Return the (X, Y) coordinate for the center point of the cell that contains the specified text.  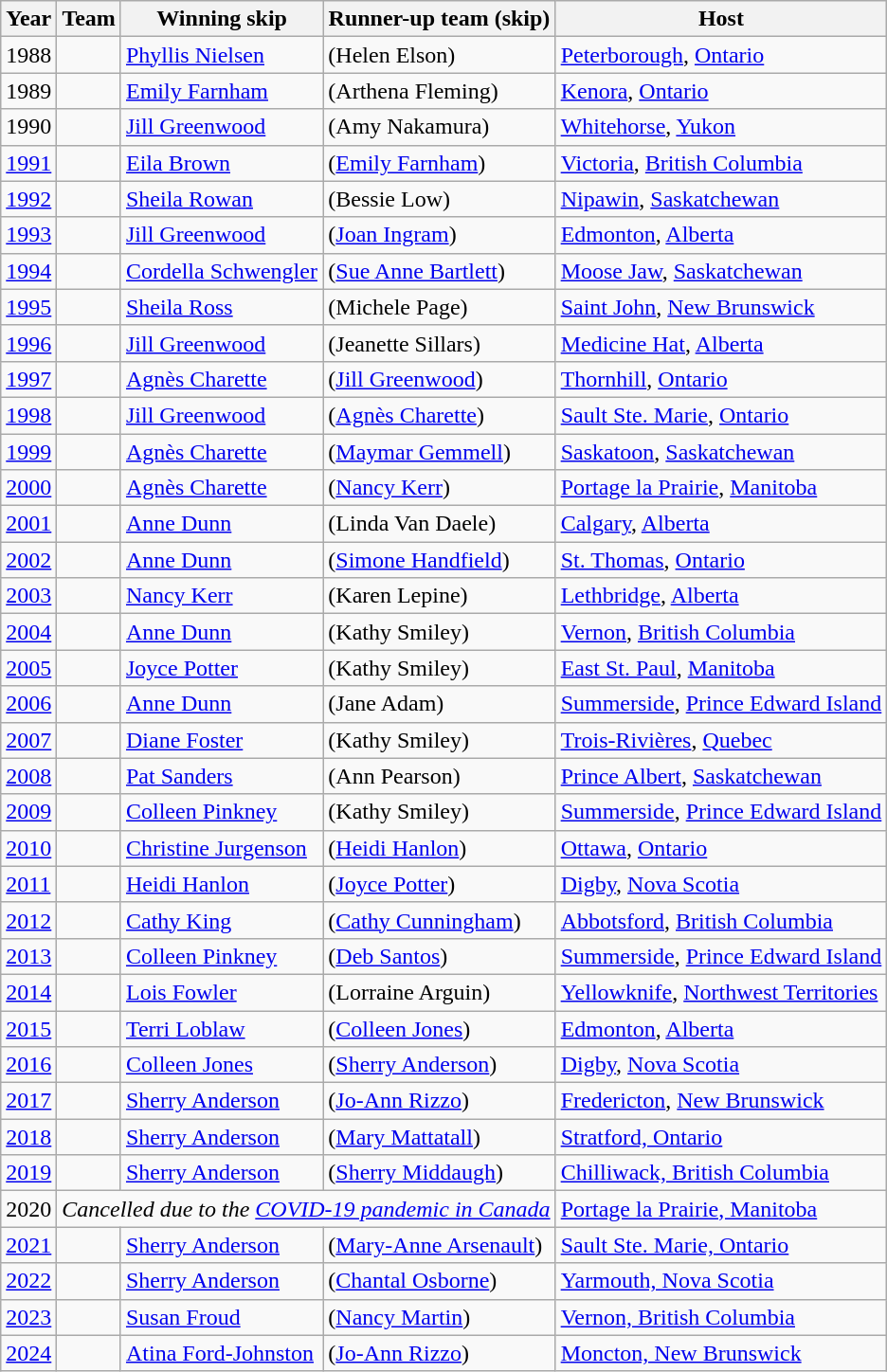
Fredericton, New Brunswick (721, 1101)
Medicine Hat, Alberta (721, 343)
Kenora, Ontario (721, 91)
Runner-up team (skip) (440, 19)
2011 (28, 884)
2012 (28, 920)
Yarmouth, Nova Scotia (721, 1281)
Christine Jurgenson (222, 848)
Cathy King (222, 920)
Saskatoon, Saskatchewan (721, 452)
Moncton, New Brunswick (721, 1353)
2001 (28, 524)
(Karen Lepine) (440, 596)
2006 (28, 704)
Joyce Potter (222, 668)
2003 (28, 596)
(Bessie Low) (440, 199)
2009 (28, 812)
2002 (28, 560)
Peterborough, Ontario (721, 55)
(Joan Ingram) (440, 235)
2014 (28, 992)
(Sherry Anderson) (440, 1065)
Nancy Kerr (222, 596)
2015 (28, 1028)
Prince Albert, Saskatchewan (721, 776)
1997 (28, 379)
1995 (28, 307)
(Lorraine Arguin) (440, 992)
Stratford, Ontario (721, 1137)
Cancelled due to the COVID-19 pandemic in Canada (306, 1209)
Terri Loblaw (222, 1028)
Yellowknife, Northwest Territories (721, 992)
Calgary, Alberta (721, 524)
2020 (28, 1209)
1994 (28, 271)
(Nancy Martin) (440, 1317)
Nipawin, Saskatchewan (721, 199)
2004 (28, 632)
Victoria, British Columbia (721, 163)
(Linda Van Daele) (440, 524)
Host (721, 19)
(Helen Elson) (440, 55)
(Jeanette Sillars) (440, 343)
Colleen Jones (222, 1065)
1996 (28, 343)
(Colleen Jones) (440, 1028)
Team (89, 19)
1989 (28, 91)
(Joyce Potter) (440, 884)
2008 (28, 776)
Whitehorse, Yukon (721, 127)
2022 (28, 1281)
(Cathy Cunningham) (440, 920)
(Sue Anne Bartlett) (440, 271)
1992 (28, 199)
2000 (28, 488)
Phyllis Nielsen (222, 55)
2013 (28, 956)
2019 (28, 1173)
1990 (28, 127)
(Chantal Osborne) (440, 1281)
Ottawa, Ontario (721, 848)
1998 (28, 415)
Diane Foster (222, 740)
Lethbridge, Alberta (721, 596)
(Jill Greenwood) (440, 379)
(Emily Farnham) (440, 163)
(Ann Pearson) (440, 776)
(Simone Handfield) (440, 560)
2016 (28, 1065)
1988 (28, 55)
(Mary Mattatall) (440, 1137)
2007 (28, 740)
2005 (28, 668)
Heidi Hanlon (222, 884)
1991 (28, 163)
Trois-Rivières, Quebec (721, 740)
Winning skip (222, 19)
(Mary-Anne Arsenault) (440, 1245)
Thornhill, Ontario (721, 379)
Abbotsford, British Columbia (721, 920)
Pat Sanders (222, 776)
(Sherry Middaugh) (440, 1173)
Saint John, New Brunswick (721, 307)
(Arthena Fleming) (440, 91)
(Heidi Hanlon) (440, 848)
(Amy Nakamura) (440, 127)
Chilliwack, British Columbia (721, 1173)
Year (28, 19)
2021 (28, 1245)
Emily Farnham (222, 91)
Susan Froud (222, 1317)
1993 (28, 235)
2017 (28, 1101)
(Maymar Gemmell) (440, 452)
2024 (28, 1353)
2023 (28, 1317)
(Deb Santos) (440, 956)
1999 (28, 452)
(Michele Page) (440, 307)
2018 (28, 1137)
Sheila Ross (222, 307)
(Nancy Kerr) (440, 488)
(Agnès Charette) (440, 415)
Eila Brown (222, 163)
East St. Paul, Manitoba (721, 668)
Moose Jaw, Saskatchewan (721, 271)
Lois Fowler (222, 992)
Atina Ford-Johnston (222, 1353)
Cordella Schwengler (222, 271)
2010 (28, 848)
St. Thomas, Ontario (721, 560)
Sheila Rowan (222, 199)
(Jane Adam) (440, 704)
